Pinpoint the cell where the given text exists, returning its (x, y) midpoint coordinate. 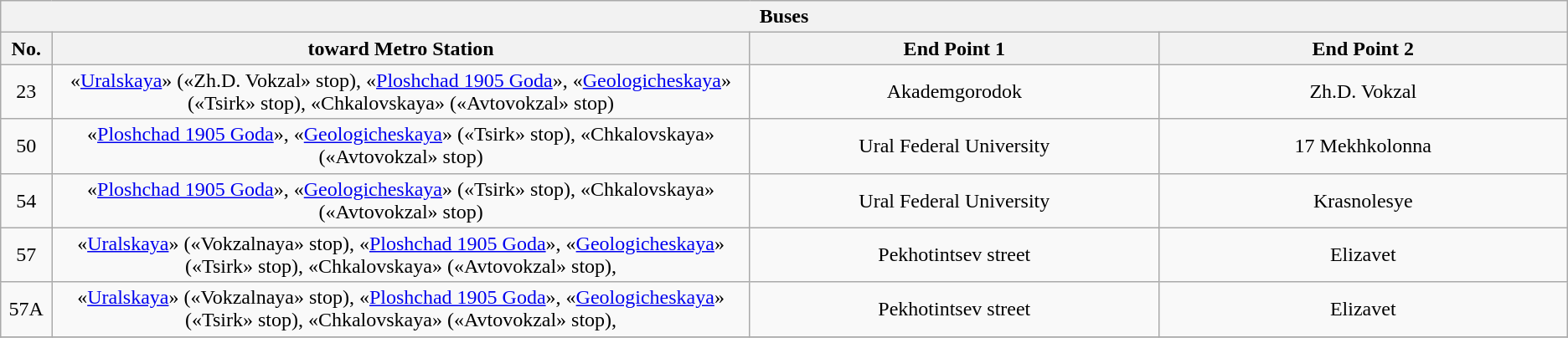
toward Metro Station (401, 49)
23 (27, 92)
Akademgorodok (954, 92)
17 Mekhkolonna (1363, 146)
End Point 2 (1363, 49)
Buses (784, 17)
54 (27, 201)
50 (27, 146)
57А (27, 310)
Krasnolesye (1363, 201)
End Point 1 (954, 49)
«Uralskaya» («Zh.D. Vokzal» stop), «Ploshchad 1905 Goda», «Geologicheskaya» («Tsirk» stop), «Chkalovskaya» («Avtovokzal» stop) (401, 92)
57 (27, 254)
Zh.D. Vokzal (1363, 92)
No. (27, 49)
